Capture the cell that displays the provided text and extract its (x, y) central coordinate. 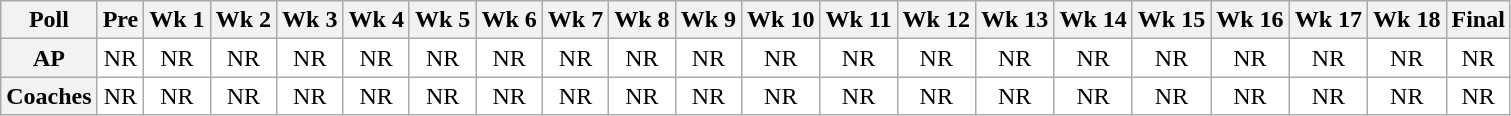
Wk 9 (708, 20)
AP (49, 58)
Wk 2 (243, 20)
Wk 15 (1171, 20)
Coaches (49, 96)
Wk 16 (1250, 20)
Wk 17 (1328, 20)
Wk 3 (310, 20)
Wk 8 (642, 20)
Wk 18 (1407, 20)
Wk 6 (509, 20)
Wk 13 (1014, 20)
Wk 10 (781, 20)
Pre (120, 20)
Wk 1 (177, 20)
Wk 14 (1093, 20)
Final (1478, 20)
Wk 12 (936, 20)
Poll (49, 20)
Wk 5 (442, 20)
Wk 11 (858, 20)
Wk 4 (376, 20)
Wk 7 (575, 20)
